From the cell containing the given text, extract its center point as (x, y) coordinate. 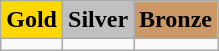
Bronze (176, 20)
Silver (98, 20)
Gold (32, 20)
